Locate the cell with the specified text and output its [x, y] center coordinate. 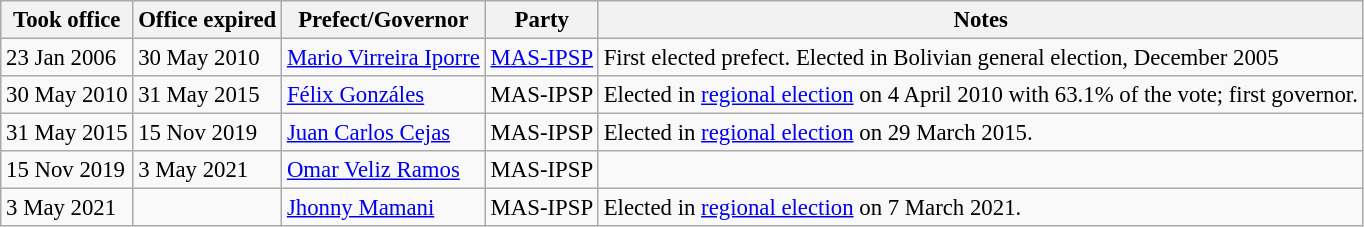
Jhonny Mamani [384, 208]
Prefect/Governor [384, 20]
Elected in regional election on 29 March 2015. [980, 133]
Notes [980, 20]
Omar Veliz Ramos [384, 170]
Félix Gonzáles [384, 95]
23 Jan 2006 [67, 58]
Juan Carlos Cejas [384, 133]
Office expired [208, 20]
Elected in regional election on 7 March 2021. [980, 208]
First elected prefect. Elected in Bolivian general election, December 2005 [980, 58]
Party [542, 20]
Mario Virreira Iporre [384, 58]
Took office [67, 20]
Elected in regional election on 4 April 2010 with 63.1% of the vote; first governor. [980, 95]
